Provide the (x, y) coordinate of the cell's center where the given text is located.  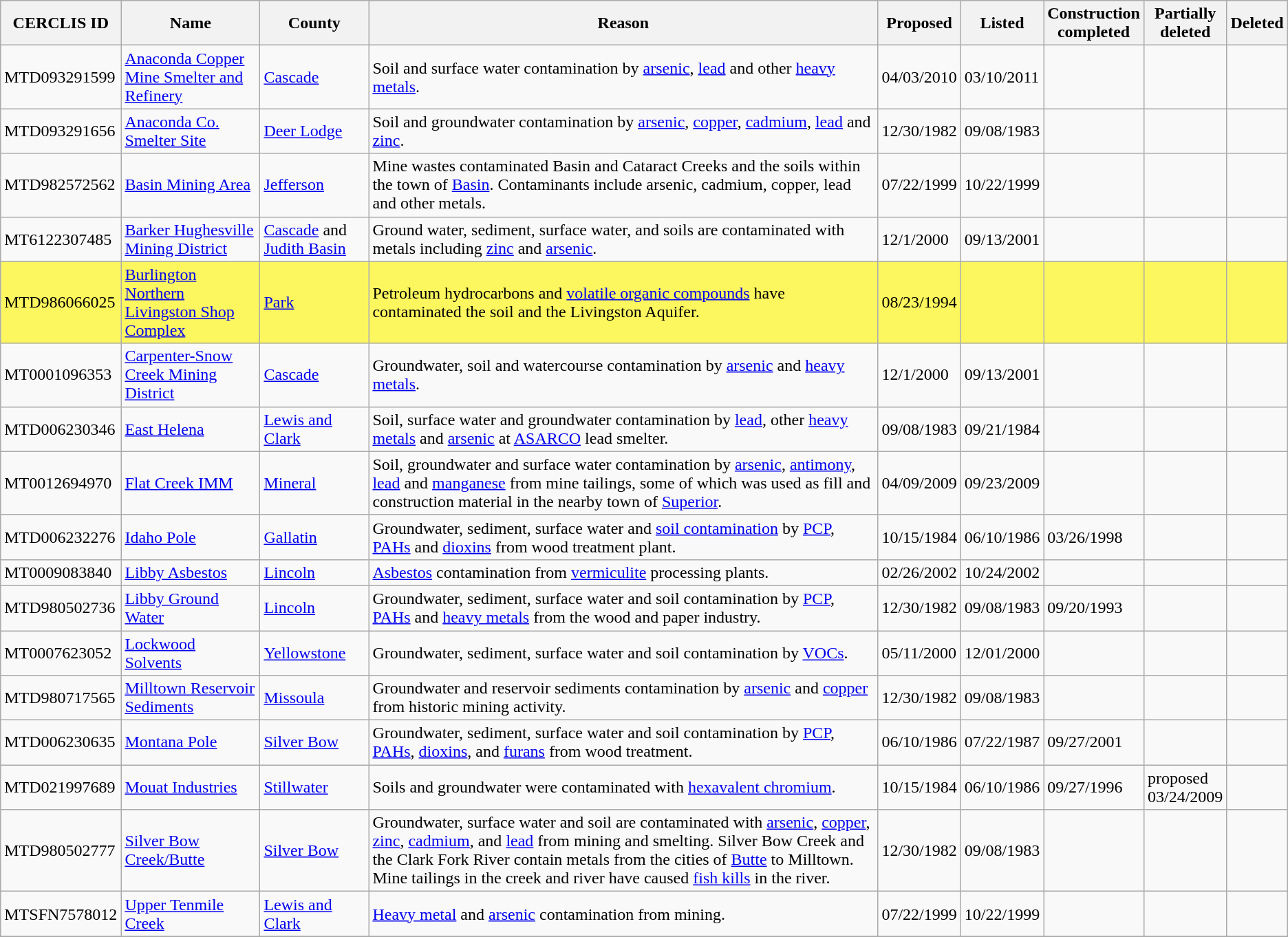
Lockwood Solvents (191, 652)
09/20/1993 (1094, 608)
Cascade and Judith Basin (314, 239)
Constructioncompleted (1094, 23)
Basin Mining Area (191, 185)
East Helena (191, 429)
Milltown Reservoir Sediments (191, 698)
MT0001096353 (61, 375)
MTD006230635 (61, 743)
Heavy metal and arsenic contamination from mining. (623, 914)
Anaconda Co. Smelter Site (191, 131)
Reason (623, 23)
Barker Hughesville Mining District (191, 239)
MTD980717565 (61, 698)
Soil and surface water contamination by arsenic, lead and other heavy metals. (623, 77)
Name (191, 23)
07/22/1987 (1002, 743)
MTD093291656 (61, 131)
03/10/2011 (1002, 77)
03/26/1998 (1094, 537)
Park (314, 303)
Mineral (314, 483)
Gallatin (314, 537)
MTD982572562 (61, 185)
MTD980502777 (61, 850)
Idaho Pole (191, 537)
Yellowstone (314, 652)
Groundwater, sediment, surface water and soil contamination by PCP, PAHs and heavy metals from the wood and paper industry. (623, 608)
Partiallydeleted (1185, 23)
Stillwater (314, 787)
Deleted (1257, 23)
Flat Creek IMM (191, 483)
Jefferson (314, 185)
Mouat Industries (191, 787)
Soil, surface water and groundwater contamination by lead, other heavy metals and arsenic at ASARCO lead smelter. (623, 429)
proposed03/24/2009 (1185, 787)
MTD006230346 (61, 429)
Upper Tenmile Creek (191, 914)
MT6122307485 (61, 239)
MTD006232276 (61, 537)
04/09/2009 (919, 483)
09/27/2001 (1094, 743)
08/23/1994 (919, 303)
09/23/2009 (1002, 483)
04/03/2010 (919, 77)
Deer Lodge (314, 131)
Anaconda Copper Mine Smelter and Refinery (191, 77)
County (314, 23)
10/24/2002 (1002, 572)
09/27/1996 (1094, 787)
Libby Ground Water (191, 608)
Ground water, sediment, surface water, and soils are contaminated with metals including zinc and arsenic. (623, 239)
Listed (1002, 23)
Burlington Northern Livingston Shop Complex (191, 303)
Proposed (919, 23)
Groundwater, sediment, surface water and soil contamination by VOCs. (623, 652)
MTD980502736 (61, 608)
Groundwater and reservoir sediments contamination by arsenic and copper from historic mining activity. (623, 698)
12/01/2000 (1002, 652)
Groundwater, sediment, surface water and soil contamination by PCP, PAHs and dioxins from wood treatment plant. (623, 537)
MTD021997689 (61, 787)
Soil and groundwater contamination by arsenic, copper, cadmium, lead and zinc. (623, 131)
CERCLIS ID (61, 23)
09/21/1984 (1002, 429)
Asbestos contamination from vermiculite processing plants. (623, 572)
Silver Bow Creek/Butte (191, 850)
MTD093291599 (61, 77)
MT0009083840 (61, 572)
Groundwater, sediment, surface water and soil contamination by PCP, PAHs, dioxins, and furans from wood treatment. (623, 743)
02/26/2002 (919, 572)
MT0012694970 (61, 483)
Petroleum hydrocarbons and volatile organic compounds have contaminated the soil and the Livingston Aquifer. (623, 303)
MTSFN7578012 (61, 914)
MT0007623052 (61, 652)
Carpenter-Snow Creek Mining District (191, 375)
Groundwater, soil and watercourse contamination by arsenic and heavy metals. (623, 375)
Missoula (314, 698)
05/11/2000 (919, 652)
MTD986066025 (61, 303)
Libby Asbestos (191, 572)
Montana Pole (191, 743)
Soils and groundwater were contaminated with hexavalent chromium. (623, 787)
